Identify which cell holds the provided text, then report its (X, Y) central coordinate. 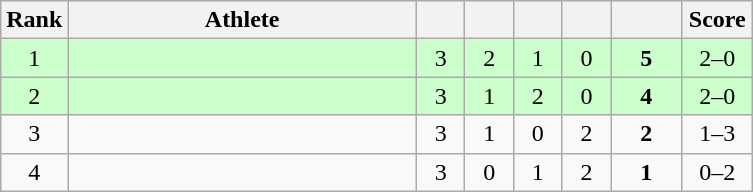
1–3 (718, 134)
0–2 (718, 172)
Score (718, 20)
5 (646, 58)
Athlete (242, 20)
Rank (34, 20)
